Detect which cell encompasses the target text, then output its [X, Y] center coordinate. 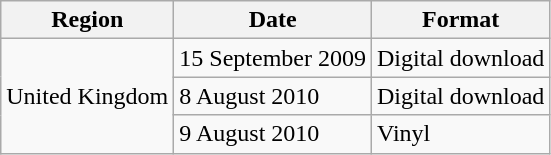
9 August 2010 [273, 134]
15 September 2009 [273, 58]
Date [273, 20]
Format [461, 20]
8 August 2010 [273, 96]
United Kingdom [88, 96]
Region [88, 20]
Vinyl [461, 134]
